Capture the cell that displays the provided text and extract its (X, Y) central coordinate. 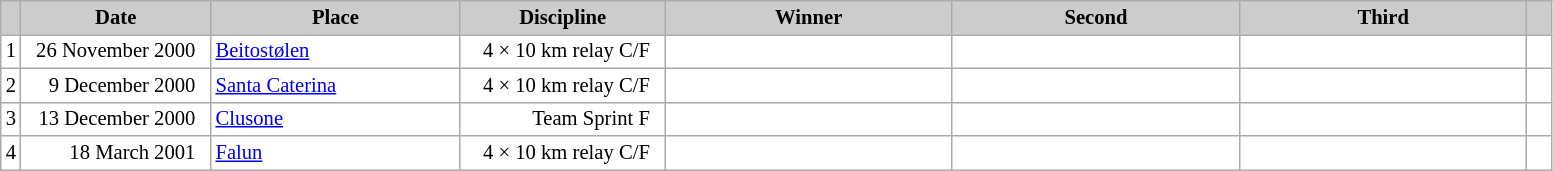
Second (1096, 17)
Date (116, 17)
Santa Caterina (336, 85)
Place (336, 17)
Third (1384, 17)
Beitostølen (336, 51)
Winner (808, 17)
Discipline (562, 17)
18 March 2001 (116, 153)
3 (11, 119)
Falun (336, 153)
2 (11, 85)
Clusone (336, 119)
13 December 2000 (116, 119)
4 (11, 153)
26 November 2000 (116, 51)
1 (11, 51)
Team Sprint F (562, 119)
9 December 2000 (116, 85)
